Scan for the cell matching the given text and deliver its (X, Y) coordinate at center. 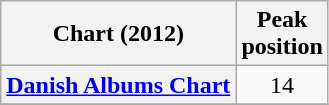
Chart (2012) (118, 34)
14 (282, 85)
Danish Albums Chart (118, 85)
Peakposition (282, 34)
